Return (x, y) of the center of cell containing provided text 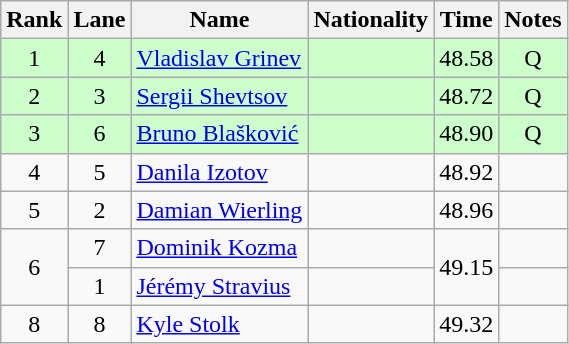
Sergii Shevtsov (220, 96)
Rank (34, 20)
48.58 (466, 58)
49.15 (466, 267)
Bruno Blašković (220, 134)
Nationality (371, 20)
Lane (100, 20)
7 (100, 248)
49.32 (466, 324)
48.92 (466, 172)
Name (220, 20)
Jérémy Stravius (220, 286)
Notes (533, 20)
Danila Izotov (220, 172)
48.90 (466, 134)
Vladislav Grinev (220, 58)
Time (466, 20)
48.96 (466, 210)
48.72 (466, 96)
Kyle Stolk (220, 324)
Dominik Kozma (220, 248)
Damian Wierling (220, 210)
